Return (X, Y) of the center of cell containing provided text 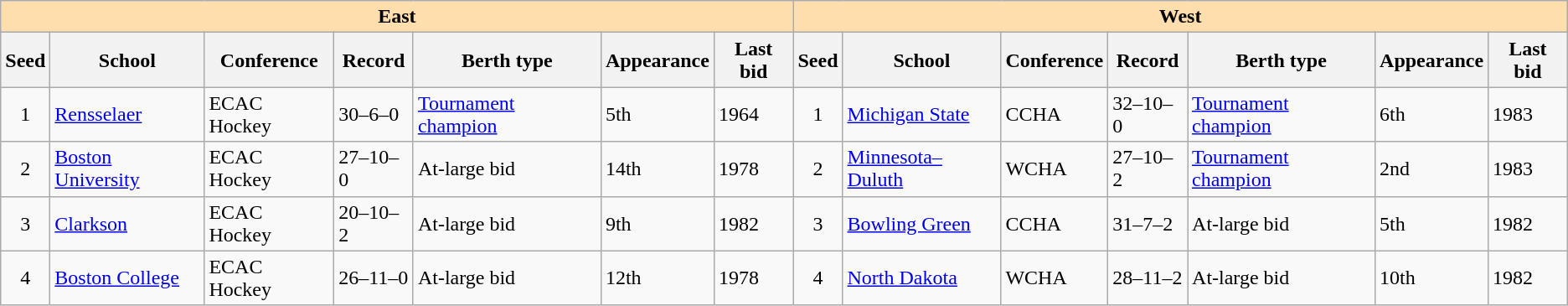
Clarkson (127, 223)
1964 (754, 114)
Boston University (127, 169)
Rensselaer (127, 114)
Minnesota–Duluth (921, 169)
Michigan State (921, 114)
32–10–0 (1148, 114)
East (397, 17)
28–11–2 (1148, 278)
Bowling Green (921, 223)
Boston College (127, 278)
12th (657, 278)
27–10–0 (374, 169)
6th (1432, 114)
14th (657, 169)
20–10–2 (374, 223)
West (1180, 17)
26–11–0 (374, 278)
10th (1432, 278)
30–6–0 (374, 114)
31–7–2 (1148, 223)
27–10–2 (1148, 169)
9th (657, 223)
2nd (1432, 169)
North Dakota (921, 278)
